Determine the (x, y) coordinate at the center of the cell enclosing the given text.  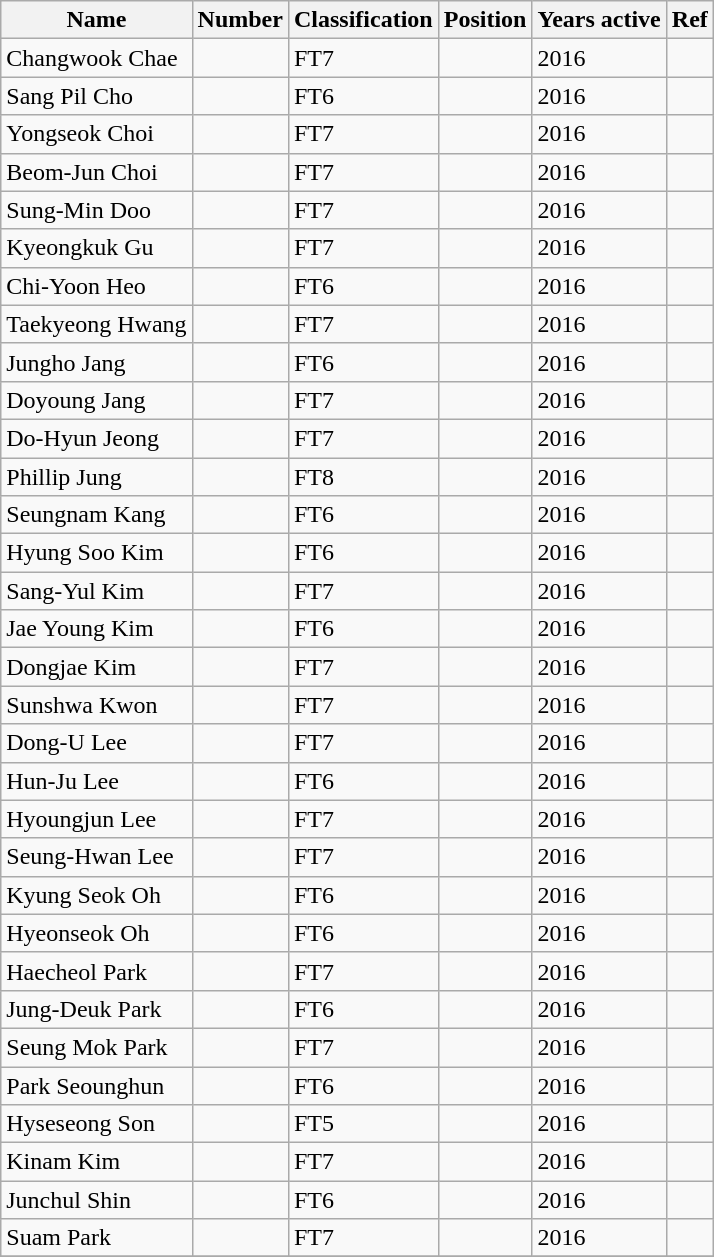
Dong-U Lee (96, 743)
FT5 (363, 1124)
Changwook Chae (96, 58)
Hyeonseok Oh (96, 933)
Sunshwa Kwon (96, 705)
Years active (599, 20)
Sang-Yul Kim (96, 591)
Ref (690, 20)
Yongseok Choi (96, 134)
Classification (363, 20)
Haecheol Park (96, 971)
Seungnam Kang (96, 515)
Seung Mok Park (96, 1047)
Doyoung Jang (96, 400)
Do-Hyun Jeong (96, 438)
FT8 (363, 477)
Dongjae Kim (96, 667)
Jae Young Kim (96, 629)
Beom-Jun Choi (96, 172)
Name (96, 20)
Jungho Jang (96, 362)
Kyung Seok Oh (96, 895)
Jung-Deuk Park (96, 1009)
Park Seounghun (96, 1085)
Seung-Hwan Lee (96, 857)
Chi-Yoon Heo (96, 286)
Taekyeong Hwang (96, 324)
Position (485, 20)
Suam Park (96, 1238)
Hyung Soo Kim (96, 553)
Sung-Min Doo (96, 210)
Number (240, 20)
Kyeongkuk Gu (96, 248)
Hun-Ju Lee (96, 781)
Kinam Kim (96, 1162)
Phillip Jung (96, 477)
Junchul Shin (96, 1200)
Hyseseong Son (96, 1124)
Sang Pil Cho (96, 96)
Hyoungjun Lee (96, 819)
